Extract the (X, Y) coordinate from the center of the cell holding the provided text.  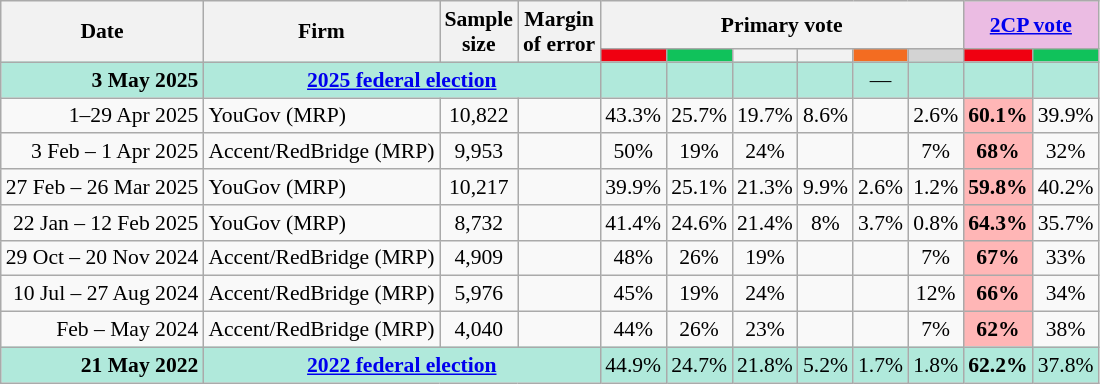
67% (998, 258)
2CP vote (1030, 25)
24.7% (699, 365)
23% (765, 330)
62% (998, 330)
25.7% (699, 116)
21.3% (765, 187)
25.1% (699, 187)
8.6% (826, 116)
62.2% (998, 365)
19.7% (765, 116)
50% (633, 152)
10 Jul – 27 Aug 2024 (102, 294)
27 Feb – 26 Mar 2025 (102, 187)
3.7% (880, 223)
43.3% (633, 116)
44% (633, 330)
1.8% (936, 365)
Primary vote (782, 25)
— (880, 80)
21 May 2022 (102, 365)
1.7% (880, 365)
8,732 (479, 223)
21.4% (765, 223)
0.8% (936, 223)
Feb – May 2024 (102, 330)
24.6% (699, 223)
1–29 Apr 2025 (102, 116)
66% (998, 294)
Samplesize (479, 32)
21.8% (765, 365)
2022 federal election (402, 365)
38% (1066, 330)
9,953 (479, 152)
29 Oct – 20 Nov 2024 (102, 258)
60.1% (998, 116)
10,822 (479, 116)
5,976 (479, 294)
68% (998, 152)
Date (102, 32)
34% (1066, 294)
32% (1066, 152)
45% (633, 294)
35.7% (1066, 223)
37.8% (1066, 365)
41.4% (633, 223)
33% (1066, 258)
64.3% (998, 223)
4,909 (479, 258)
3 Feb – 1 Apr 2025 (102, 152)
40.2% (1066, 187)
48% (633, 258)
44.9% (633, 365)
2025 federal election (402, 80)
12% (936, 294)
10,217 (479, 187)
8% (826, 223)
3 May 2025 (102, 80)
4,040 (479, 330)
5.2% (826, 365)
1.2% (936, 187)
59.8% (998, 187)
22 Jan – 12 Feb 2025 (102, 223)
Marginof error (559, 32)
Firm (321, 32)
9.9% (826, 187)
